Return the (x, y) coordinate for the center point of the cell that contains the specified text.  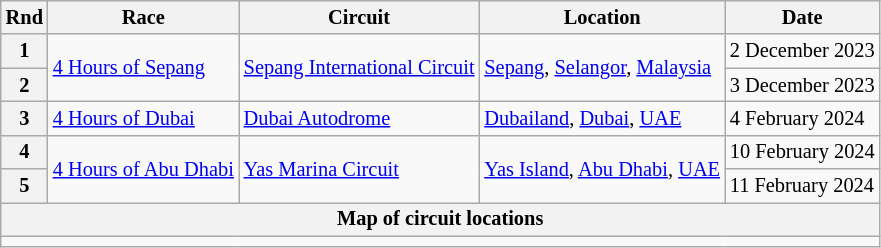
Dubai Autodrome (360, 118)
4 Hours of Sepang (144, 68)
4 February 2024 (802, 118)
4 Hours of Dubai (144, 118)
Dubailand, Dubai, UAE (602, 118)
10 February 2024 (802, 152)
Yas Island, Abu Dhabi, UAE (602, 168)
11 February 2024 (802, 186)
Yas Marina Circuit (360, 168)
Race (144, 17)
3 December 2023 (802, 85)
2 December 2023 (802, 51)
2 (24, 85)
Rnd (24, 17)
3 (24, 118)
1 (24, 51)
Location (602, 17)
Map of circuit locations (440, 219)
Sepang International Circuit (360, 68)
5 (24, 186)
Sepang, Selangor, Malaysia (602, 68)
4 (24, 152)
Date (802, 17)
4 Hours of Abu Dhabi (144, 168)
Circuit (360, 17)
